Search for the cell housing the specified text and yield its [X, Y] center coordinate. 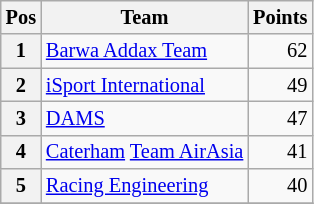
Pos [21, 17]
iSport International [144, 85]
41 [280, 152]
Points [280, 17]
3 [21, 118]
40 [280, 186]
49 [280, 85]
DAMS [144, 118]
2 [21, 85]
Barwa Addax Team [144, 51]
Racing Engineering [144, 186]
5 [21, 186]
62 [280, 51]
47 [280, 118]
Team [144, 17]
Caterham Team AirAsia [144, 152]
4 [21, 152]
1 [21, 51]
